Find where the given text appears and provide that cell's center as (X, Y) coordinate. 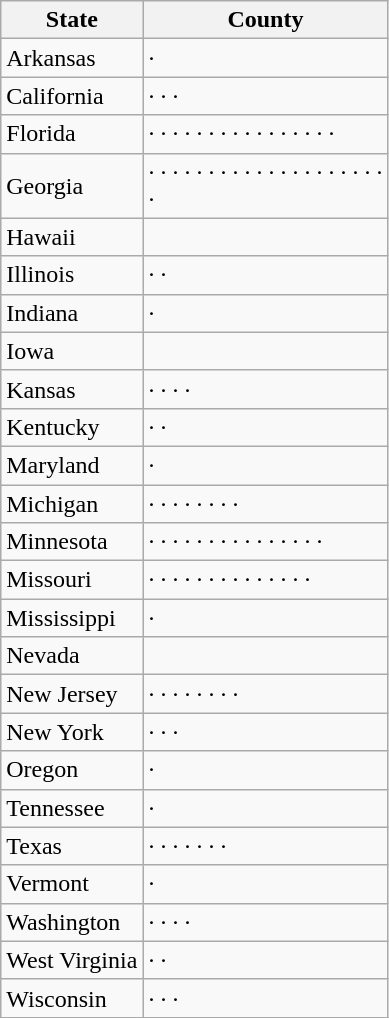
Minnesota (72, 542)
Washington (72, 922)
California (72, 96)
State (72, 20)
Maryland (72, 465)
Indiana (72, 313)
· · · · · · · · · · · · · · · · (266, 134)
· · · · · · · (266, 846)
· · · · · · · · · · · · · · (266, 580)
Iowa (72, 351)
Oregon (72, 770)
Illinois (72, 275)
New York (72, 732)
Tennessee (72, 808)
Hawaii (72, 237)
Kentucky (72, 427)
Mississippi (72, 618)
Kansas (72, 389)
County (266, 20)
Nevada (72, 656)
Texas (72, 846)
· · · · · · · · · · · · · · · · · · · · · (266, 186)
Michigan (72, 503)
Georgia (72, 186)
Wisconsin (72, 998)
Florida (72, 134)
West Virginia (72, 960)
New Jersey (72, 694)
Vermont (72, 884)
Arkansas (72, 58)
· · · · · · · · · · · · · · · (266, 542)
Missouri (72, 580)
